Search for the cell housing the specified text and yield its [X, Y] center coordinate. 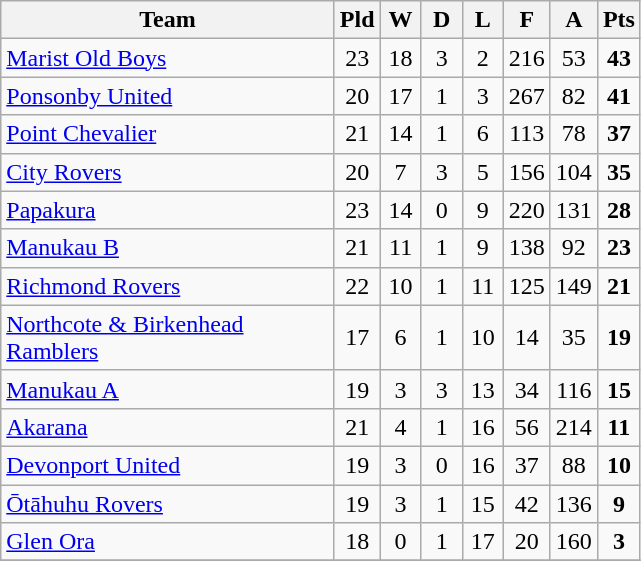
4 [400, 427]
113 [526, 134]
A [574, 20]
Point Chevalier [168, 134]
160 [574, 542]
Glen Ora [168, 542]
Pts [618, 20]
216 [526, 58]
41 [618, 96]
Pld [357, 20]
267 [526, 96]
125 [526, 286]
Team [168, 20]
L [482, 20]
Manukau B [168, 248]
28 [618, 210]
Akarana [168, 427]
7 [400, 172]
D [442, 20]
214 [574, 427]
Ōtāhuhu Rovers [168, 503]
220 [526, 210]
13 [482, 389]
56 [526, 427]
Devonport United [168, 465]
34 [526, 389]
138 [526, 248]
Richmond Rovers [168, 286]
82 [574, 96]
5 [482, 172]
Manukau A [168, 389]
156 [526, 172]
City Rovers [168, 172]
136 [574, 503]
F [526, 20]
53 [574, 58]
Marist Old Boys [168, 58]
43 [618, 58]
92 [574, 248]
149 [574, 286]
22 [357, 286]
131 [574, 210]
Northcote & Birkenhead Ramblers [168, 338]
116 [574, 389]
2 [482, 58]
W [400, 20]
78 [574, 134]
42 [526, 503]
88 [574, 465]
104 [574, 172]
Papakura [168, 210]
Ponsonby United [168, 96]
